Identify which cell holds the provided text, then report its (x, y) central coordinate. 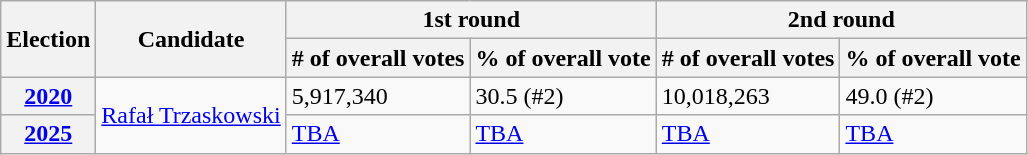
Candidate (191, 39)
Rafał Trzaskowski (191, 115)
49.0 (#2) (933, 96)
Election (48, 39)
2025 (48, 134)
30.5 (#2) (563, 96)
1st round (471, 20)
2nd round (841, 20)
10,018,263 (748, 96)
5,917,340 (378, 96)
2020 (48, 96)
